Output the (X, Y) coordinate of the center of the cell containing the given text.  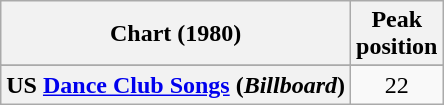
Chart (1980) (176, 34)
US Dance Club Songs (Billboard) (176, 85)
Peakposition (397, 34)
22 (397, 85)
